Detect which cell encompasses the target text, then output its [X, Y] center coordinate. 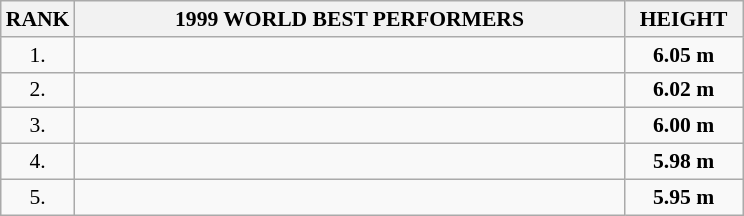
HEIGHT [684, 19]
6.05 m [684, 55]
4. [38, 162]
1999 WORLD BEST PERFORMERS [349, 19]
5.95 m [684, 197]
3. [38, 126]
RANK [38, 19]
6.02 m [684, 90]
5.98 m [684, 162]
2. [38, 90]
5. [38, 197]
6.00 m [684, 126]
1. [38, 55]
